Extract the [X, Y] coordinate from the center of the cell holding the provided text.  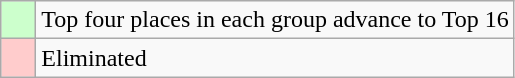
Top four places in each group advance to Top 16 [275, 20]
Eliminated [275, 58]
